Output the [X, Y] coordinate of the center of the cell containing the given text.  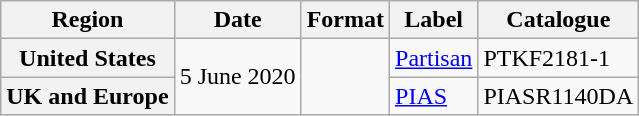
Region [88, 20]
Catalogue [558, 20]
Date [238, 20]
5 June 2020 [238, 77]
PIASR1140DA [558, 96]
United States [88, 58]
Format [345, 20]
Label [434, 20]
PIAS [434, 96]
UK and Europe [88, 96]
PTKF2181-1 [558, 58]
Partisan [434, 58]
